Output the [X, Y] coordinate of the center of the cell containing the given text.  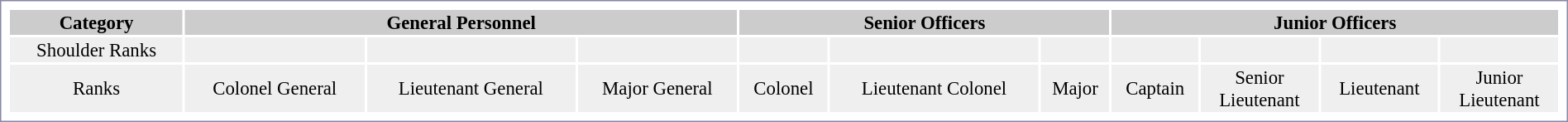
Shoulder Ranks [96, 50]
Major [1075, 88]
Lieutenant General [471, 88]
Category [96, 22]
Ranks [96, 88]
Captain [1154, 88]
Lieutenant [1379, 88]
SeniorLieutenant [1260, 88]
General Personnel [461, 22]
Lieutenant Colonel [935, 88]
Senior Officers [925, 22]
JuniorLieutenant [1499, 88]
Junior Officers [1335, 22]
Colonel [783, 88]
Major General [657, 88]
Colonel General [275, 88]
